Capture the cell that displays the provided text and extract its [X, Y] central coordinate. 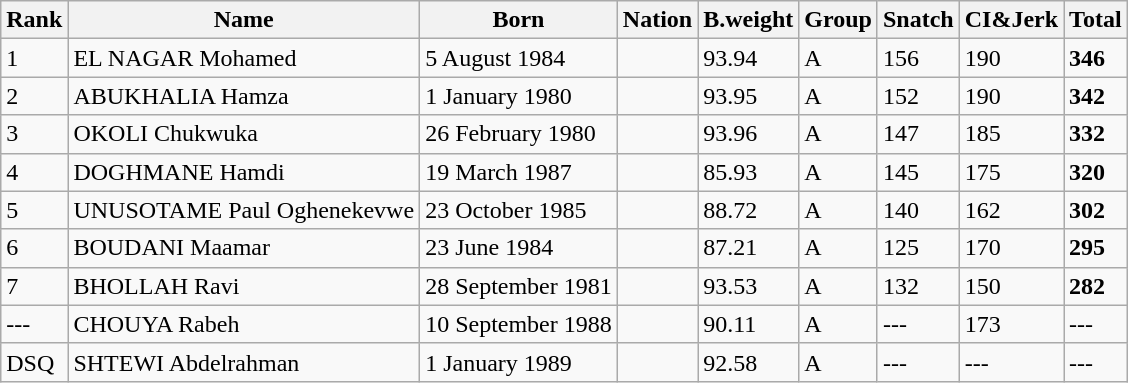
173 [1011, 324]
90.11 [748, 324]
Total [1096, 20]
132 [918, 286]
Group [838, 20]
Name [244, 20]
Nation [657, 20]
140 [918, 210]
19 March 1987 [519, 172]
162 [1011, 210]
342 [1096, 96]
2 [34, 96]
185 [1011, 134]
4 [34, 172]
170 [1011, 248]
10 September 1988 [519, 324]
156 [918, 58]
150 [1011, 286]
282 [1096, 286]
152 [918, 96]
BHOLLAH Ravi [244, 286]
BOUDANI Maamar [244, 248]
EL NAGAR Mohamed [244, 58]
125 [918, 248]
DSQ [34, 362]
295 [1096, 248]
5 [34, 210]
1 January 1980 [519, 96]
CHOUYA Rabeh [244, 324]
85.93 [748, 172]
93.53 [748, 286]
332 [1096, 134]
Born [519, 20]
92.58 [748, 362]
302 [1096, 210]
23 June 1984 [519, 248]
5 August 1984 [519, 58]
26 February 1980 [519, 134]
UNUSOTAME Paul Oghenekevwe [244, 210]
87.21 [748, 248]
93.94 [748, 58]
DOGHMANE Hamdi [244, 172]
SHTEWI Abdelrahman [244, 362]
Snatch [918, 20]
28 September 1981 [519, 286]
175 [1011, 172]
1 January 1989 [519, 362]
3 [34, 134]
23 October 1985 [519, 210]
93.95 [748, 96]
6 [34, 248]
320 [1096, 172]
147 [918, 134]
88.72 [748, 210]
145 [918, 172]
7 [34, 286]
93.96 [748, 134]
1 [34, 58]
346 [1096, 58]
ABUKHALIA Hamza [244, 96]
CI&Jerk [1011, 20]
Rank [34, 20]
B.weight [748, 20]
OKOLI Chukwuka [244, 134]
